From the cell containing the given text, extract its center point as (x, y) coordinate. 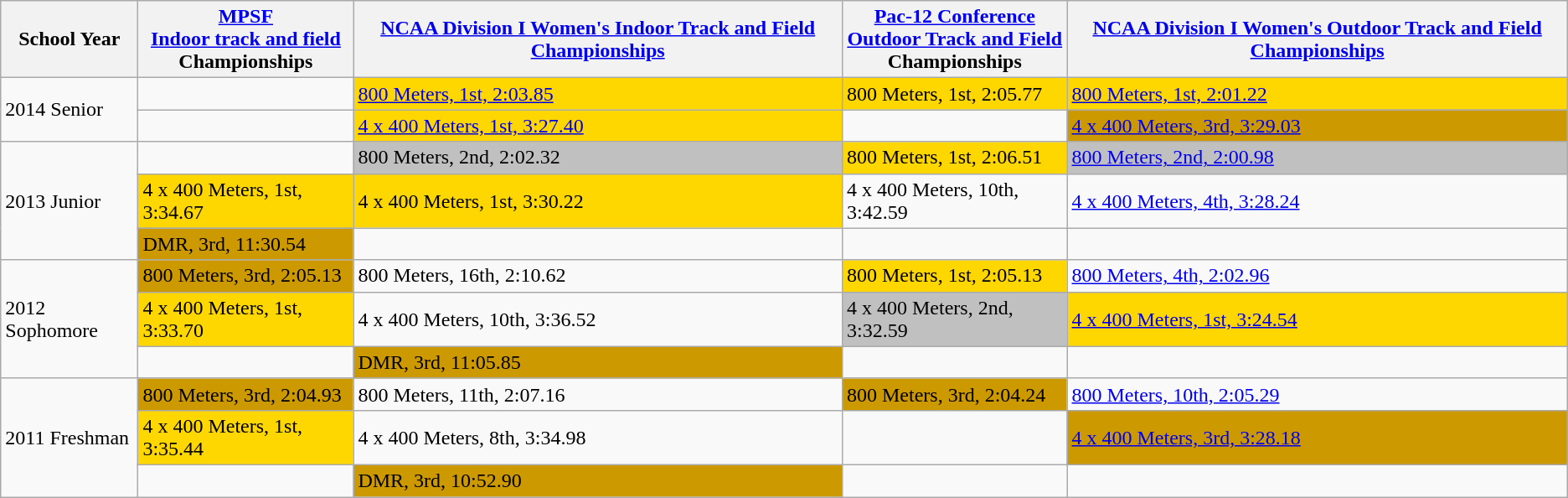
800 Meters, 1st, 2:01.22 (1317, 94)
4 x 400 Meters, 1st, 3:24.54 (1317, 319)
800 Meters, 11th, 2:07.16 (598, 394)
4 x 400 Meters, 10th, 3:42.59 (954, 201)
800 Meters, 3rd, 2:04.24 (954, 394)
800 Meters, 2nd, 2:02.32 (598, 158)
2011 Freshman (70, 438)
DMR, 3rd, 11:05.85 (598, 362)
2012 Sophomore (70, 319)
NCAA Division I Women's Outdoor Track and Field Championships (1317, 39)
4 x 400 Meters, 1st, 3:30.22 (598, 201)
4 x 400 Meters, 3rd, 3:28.18 (1317, 438)
800 Meters, 4th, 2:02.96 (1317, 276)
DMR, 3rd, 11:30.54 (246, 244)
4 x 400 Meters, 8th, 3:34.98 (598, 438)
2014 Senior (70, 110)
800 Meters, 3rd, 2:04.93 (246, 394)
4 x 400 Meters, 4th, 3:28.24 (1317, 201)
NCAA Division I Women's Indoor Track and Field Championships (598, 39)
800 Meters, 1st, 2:05.77 (954, 94)
Pac-12 ConferenceOutdoor Track and FieldChampionships (954, 39)
4 x 400 Meters, 10th, 3:36.52 (598, 319)
800 Meters, 1st, 2:05.13 (954, 276)
800 Meters, 3rd, 2:05.13 (246, 276)
800 Meters, 1st, 2:06.51 (954, 158)
MPSFIndoor track and fieldChampionships (246, 39)
DMR, 3rd, 10:52.90 (598, 480)
School Year (70, 39)
4 x 400 Meters, 1st, 3:33.70 (246, 319)
800 Meters, 1st, 2:03.85 (598, 94)
800 Meters, 2nd, 2:00.98 (1317, 158)
2013 Junior (70, 201)
4 x 400 Meters, 1st, 3:27.40 (598, 126)
4 x 400 Meters, 1st, 3:34.67 (246, 201)
4 x 400 Meters, 2nd, 3:32.59 (954, 319)
800 Meters, 16th, 2:10.62 (598, 276)
800 Meters, 10th, 2:05.29 (1317, 394)
4 x 400 Meters, 3rd, 3:29.03 (1317, 126)
4 x 400 Meters, 1st, 3:35.44 (246, 438)
